Return [x, y] of the center of cell containing provided text 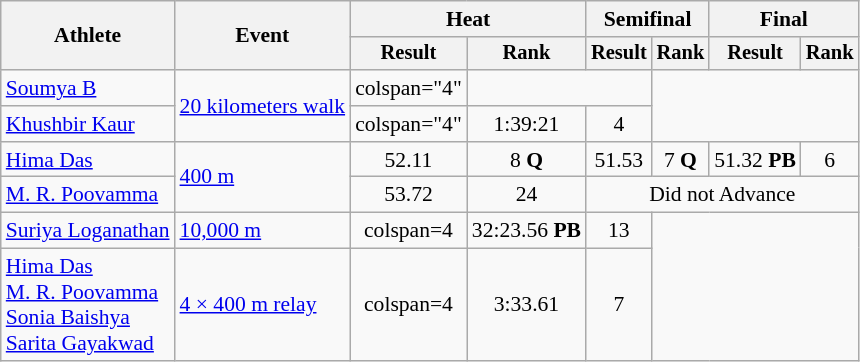
Hima DasM. R. PoovammaSonia BaishyaSarita Gayakwad [88, 305]
51.53 [619, 160]
1:39:21 [526, 124]
Athlete [88, 36]
13 [619, 231]
10,000 m [263, 231]
32:23.56 PB [526, 231]
6 [830, 160]
Semifinal [648, 19]
M. R. Poovamma [88, 195]
4 [619, 124]
24 [526, 195]
4 × 400 m relay [263, 305]
Suriya Loganathan [88, 231]
Final [784, 19]
7 Q [681, 160]
52.11 [408, 160]
Heat [468, 19]
Hima Das [88, 160]
51.32 PB [755, 160]
400 m [263, 178]
20 kilometers walk [263, 106]
Khushbir Kaur [88, 124]
Event [263, 36]
8 Q [526, 160]
53.72 [408, 195]
Soumya B [88, 88]
3:33.61 [526, 305]
Did not Advance [722, 195]
7 [619, 305]
